Output the (x, y) coordinate of the center of the cell containing the given text.  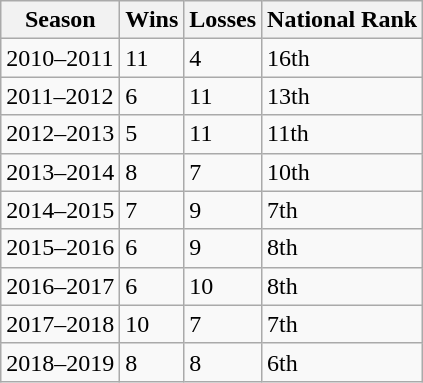
2012–2013 (60, 134)
11th (342, 134)
2014–2015 (60, 210)
2010–2011 (60, 58)
4 (223, 58)
Losses (223, 20)
National Rank (342, 20)
13th (342, 96)
2011–2012 (60, 96)
2016–2017 (60, 286)
Season (60, 20)
5 (152, 134)
10th (342, 172)
2017–2018 (60, 324)
16th (342, 58)
2018–2019 (60, 362)
2013–2014 (60, 172)
2015–2016 (60, 248)
Wins (152, 20)
6th (342, 362)
